Detect which cell encompasses the target text, then output its [X, Y] center coordinate. 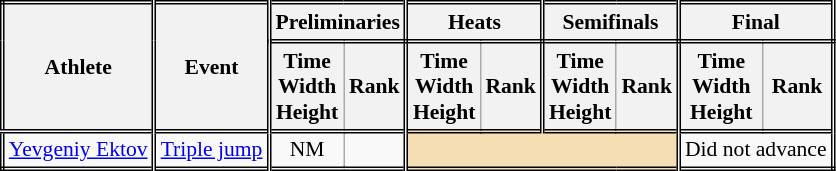
Yevgeniy Ektov [78, 150]
NM [306, 150]
Athlete [78, 67]
Semifinals [610, 22]
Final [756, 22]
Did not advance [756, 150]
Event [212, 67]
Preliminaries [338, 22]
Triple jump [212, 150]
Heats [474, 22]
